Output the [X, Y] coordinate of the center of the cell containing the given text.  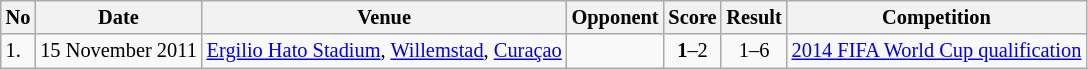
No [18, 17]
1–2 [692, 51]
15 November 2011 [118, 51]
Score [692, 17]
Opponent [616, 17]
Result [754, 17]
2014 FIFA World Cup qualification [937, 51]
Venue [384, 17]
Ergilio Hato Stadium, Willemstad, Curaçao [384, 51]
Date [118, 17]
1–6 [754, 51]
Competition [937, 17]
1. [18, 51]
